Search for the cell housing the specified text and yield its [X, Y] center coordinate. 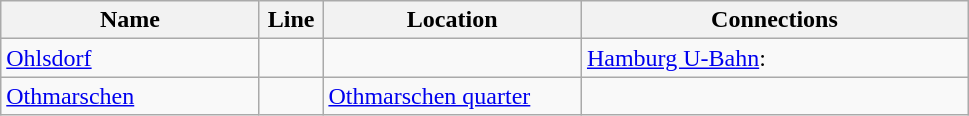
Line [291, 20]
Othmarschen [130, 96]
Location [452, 20]
Ohlsdorf [130, 58]
Connections [774, 20]
Hamburg U-Bahn: [774, 58]
Othmarschen quarter [452, 96]
Name [130, 20]
